Pinpoint the cell where the given text exists, returning its (X, Y) midpoint coordinate. 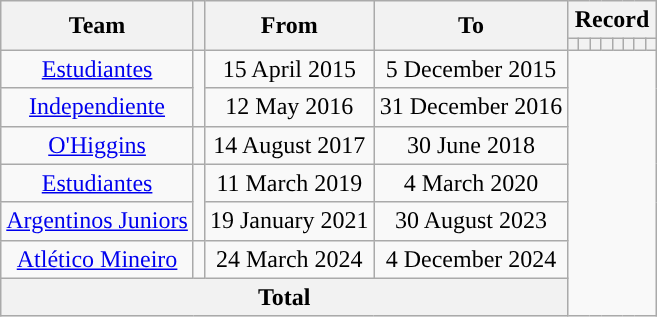
11 March 2019 (289, 183)
Argentinos Juniors (98, 221)
Record (612, 20)
Independiente (98, 107)
From (289, 26)
4 December 2024 (471, 259)
24 March 2024 (289, 259)
To (471, 26)
Team (98, 26)
O'Higgins (98, 145)
19 January 2021 (289, 221)
14 August 2017 (289, 145)
4 March 2020 (471, 183)
Atlético Mineiro (98, 259)
15 April 2015 (289, 69)
5 December 2015 (471, 69)
30 August 2023 (471, 221)
12 May 2016 (289, 107)
31 December 2016 (471, 107)
Total (284, 297)
30 June 2018 (471, 145)
